Extract the (X, Y) coordinate from the center of the cell holding the provided text.  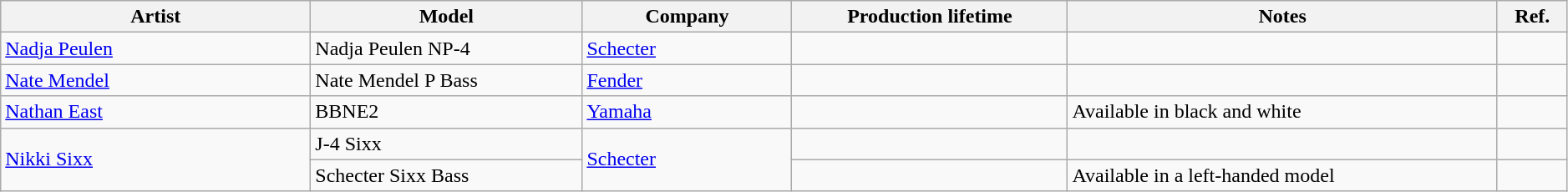
Schecter Sixx Bass (446, 175)
Available in a left-handed model (1282, 175)
Model (446, 17)
Artist (155, 17)
Nate Mendel (155, 80)
Company (687, 17)
Fender (687, 80)
Nathan East (155, 112)
Notes (1282, 17)
Available in black and white (1282, 112)
BBNE2 (446, 112)
J-4 Sixx (446, 144)
Production lifetime (930, 17)
Nikki Sixx (155, 159)
Yamaha (687, 112)
Nadja Peulen NP-4 (446, 48)
Nate Mendel P Bass (446, 80)
Nadja Peulen (155, 48)
Ref. (1532, 17)
